Provide the [x, y] coordinate of the cell's center where the given text is located.  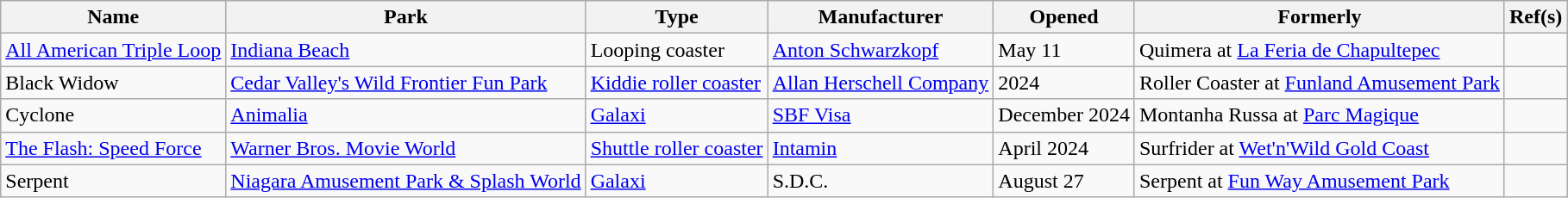
Allan Herschell Company [881, 83]
Kiddie roller coaster [676, 83]
Type [676, 17]
December 2024 [1064, 115]
Serpent at Fun Way Amusement Park [1320, 181]
Warner Bros. Movie World [405, 148]
Formerly [1320, 17]
April 2024 [1064, 148]
Name [114, 17]
2024 [1064, 83]
S.D.C. [881, 181]
May 11 [1064, 50]
Opened [1064, 17]
Park [405, 17]
Looping coaster [676, 50]
Cedar Valley's Wild Frontier Fun Park [405, 83]
August 27 [1064, 181]
Quimera at La Feria de Chapultepec [1320, 50]
Shuttle roller coaster [676, 148]
Cyclone [114, 115]
The Flash: Speed Force [114, 148]
Intamin [881, 148]
Animalia [405, 115]
Niagara Amusement Park & Splash World [405, 181]
Manufacturer [881, 17]
Anton Schwarzkopf [881, 50]
Serpent [114, 181]
Montanha Russa at Parc Magique [1320, 115]
All American Triple Loop [114, 50]
Ref(s) [1535, 17]
SBF Visa [881, 115]
Surfrider at Wet'n'Wild Gold Coast [1320, 148]
Roller Coaster at Funland Amusement Park [1320, 83]
Indiana Beach [405, 50]
Black Widow [114, 83]
